Extract the (X, Y) coordinate from the center of the cell holding the provided text.  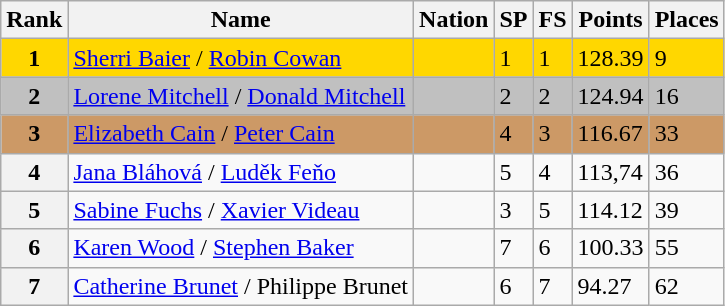
94.27 (610, 286)
Jana Bláhová / Luděk Feňo (241, 172)
62 (686, 286)
39 (686, 210)
128.39 (610, 58)
Places (686, 20)
Elizabeth Cain / Peter Cain (241, 134)
113,74 (610, 172)
Sabine Fuchs / Xavier Videau (241, 210)
33 (686, 134)
9 (686, 58)
SP (514, 20)
100.33 (610, 248)
36 (686, 172)
Sherri Baier / Robin Cowan (241, 58)
116.67 (610, 134)
114.12 (610, 210)
55 (686, 248)
Points (610, 20)
FS (552, 20)
Catherine Brunet / Philippe Brunet (241, 286)
Karen Wood / Stephen Baker (241, 248)
16 (686, 96)
Rank (34, 20)
Name (241, 20)
124.94 (610, 96)
Nation (454, 20)
Lorene Mitchell / Donald Mitchell (241, 96)
